Determine the [X, Y] coordinate at the center of the cell enclosing the given text.  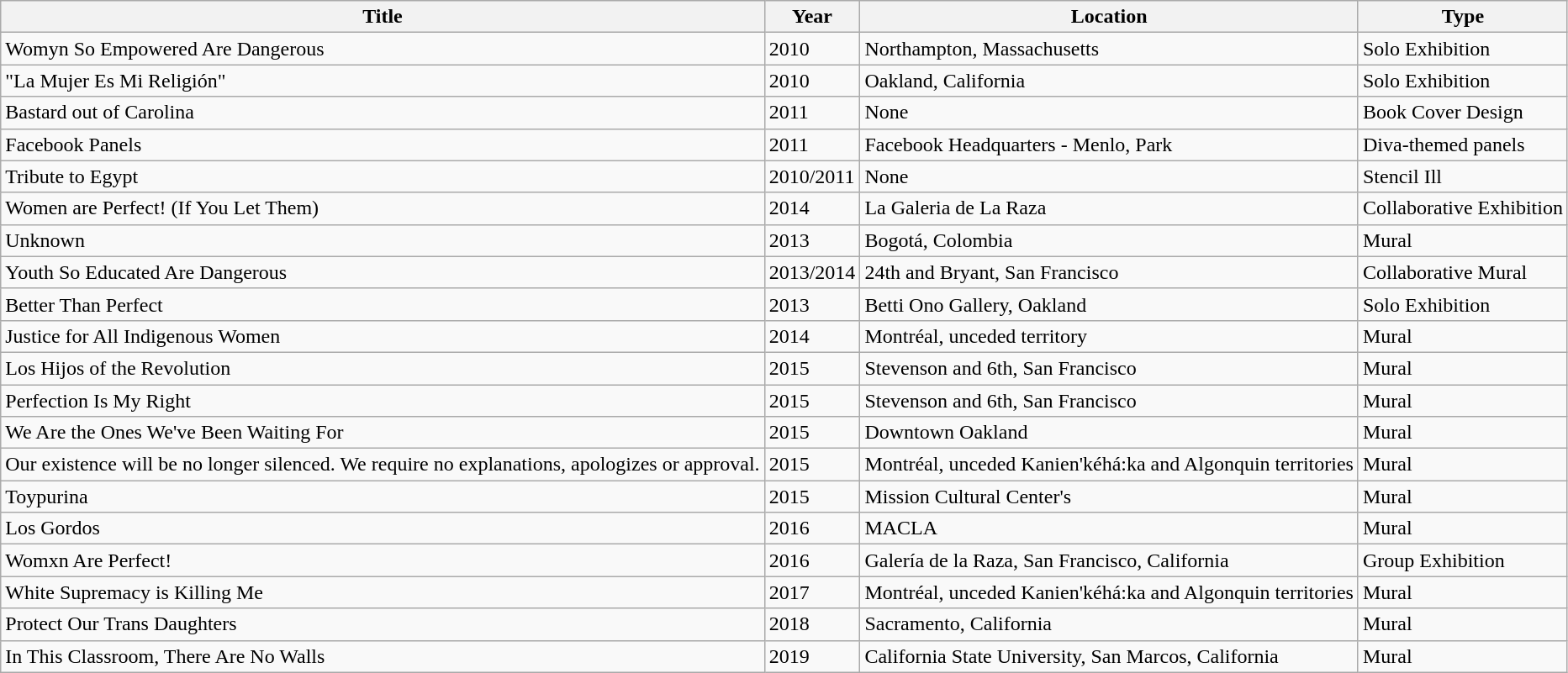
Location [1110, 17]
Group Exhibition [1463, 560]
Youth So Educated Are Dangerous [383, 272]
Oakland, California [1110, 81]
La Galeria de La Raza [1110, 208]
Justice for All Indigenous Women [383, 336]
Our existence will be no longer silenced. We require no explanations, apologizes or approval. [383, 465]
Collaborative Exhibition [1463, 208]
Facebook Panels [383, 145]
Bogotá, Colombia [1110, 240]
24th and Bryant, San Francisco [1110, 272]
Unknown [383, 240]
Facebook Headquarters - Menlo, Park [1110, 145]
Betti Ono Gallery, Oakland [1110, 304]
Los Hijos of the Revolution [383, 368]
Northampton, Massachusetts [1110, 49]
MACLA [1110, 528]
Downtown Oakland [1110, 433]
Toypurina [383, 497]
Stencil Ill [1463, 176]
Year [812, 17]
2019 [812, 656]
Book Cover Design [1463, 113]
Protect Our Trans Daughters [383, 624]
Women are Perfect! (If You Let Them) [383, 208]
White Supremacy is Killing Me [383, 592]
Perfection Is My Right [383, 401]
Diva-themed panels [1463, 145]
Type [1463, 17]
Womyn So Empowered Are Dangerous [383, 49]
Montréal, unceded territory [1110, 336]
Los Gordos [383, 528]
Bastard out of Carolina [383, 113]
2010/2011 [812, 176]
In This Classroom, There Are No Walls [383, 656]
Mission Cultural Center's [1110, 497]
Galería de la Raza, San Francisco, California [1110, 560]
"La Mujer Es Mi Religión" [383, 81]
Sacramento, California [1110, 624]
Collaborative Mural [1463, 272]
Womxn Are Perfect! [383, 560]
Tribute to Egypt [383, 176]
Title [383, 17]
2017 [812, 592]
Better Than Perfect [383, 304]
We Are the Ones We've Been Waiting For [383, 433]
2018 [812, 624]
California State University, San Marcos, California [1110, 656]
2013/2014 [812, 272]
